For the text-containing cell, return its midpoint in (x, y) coordinate format. 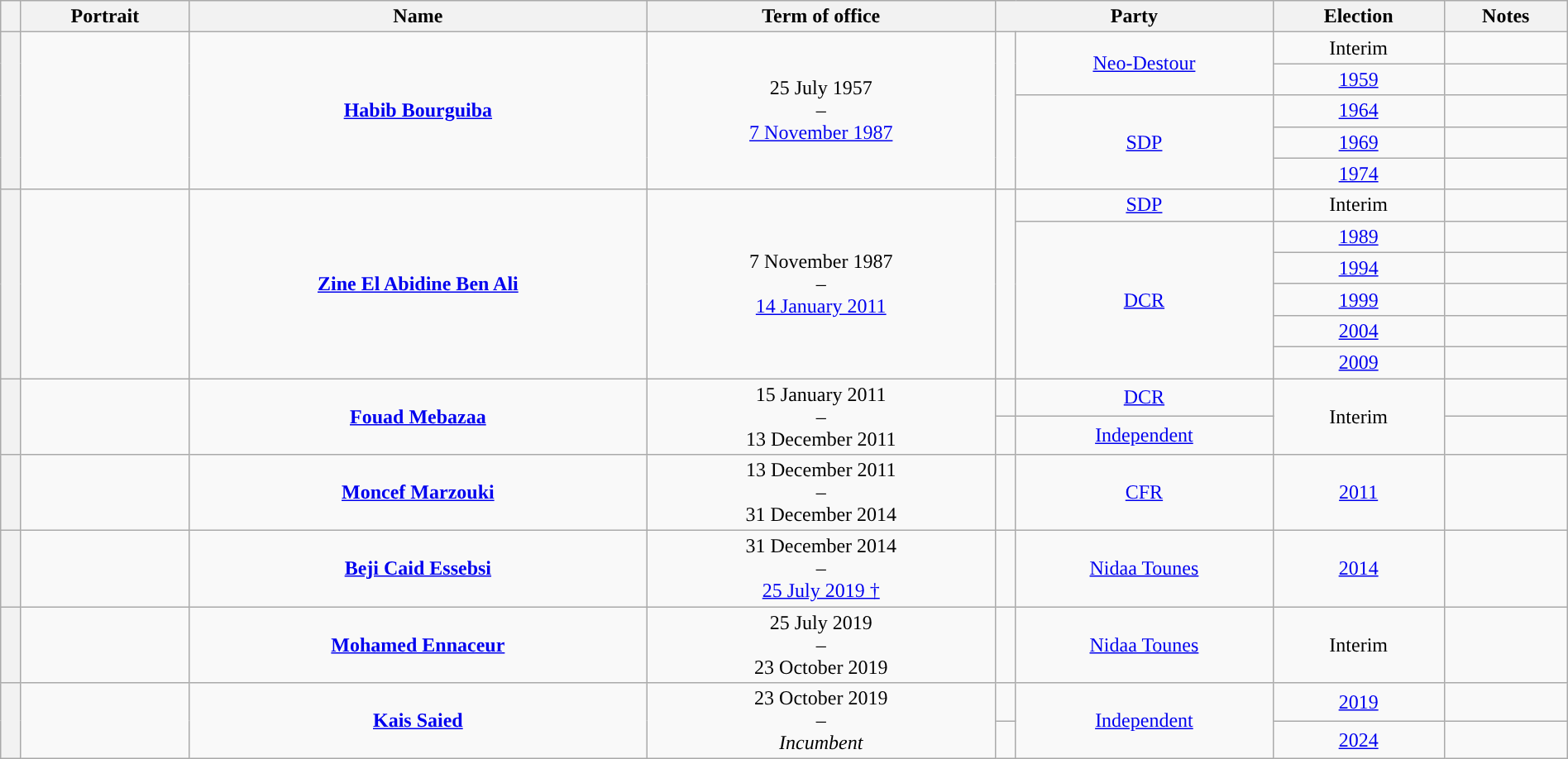
2009 (1358, 362)
2004 (1358, 331)
23 October 2019–Incumbent (821, 721)
13 December 2011–31 December 2014 (821, 493)
1959 (1358, 79)
Party (1135, 17)
1989 (1358, 236)
1969 (1358, 142)
Moncef Marzouki (418, 493)
CFR (1145, 493)
25 July 2019–23 October 2019 (821, 645)
Notes (1505, 17)
1994 (1358, 268)
15 January 2011–13 December 2011 (821, 417)
Zine El Abidine Ben Ali (418, 284)
Mohamed Ennaceur (418, 645)
2011 (1358, 493)
Habib Bourguiba (418, 111)
2024 (1358, 740)
1964 (1358, 111)
Term of office (821, 17)
Name (418, 17)
2014 (1358, 569)
7 November 1987–14 January 2011 (821, 284)
Beji Caid Essebsi (418, 569)
25 July 1957–7 November 1987 (821, 111)
Fouad Mebazaa (418, 417)
1999 (1358, 299)
2019 (1358, 702)
1974 (1358, 174)
31 December 2014–25 July 2019 † (821, 569)
Election (1358, 17)
Kais Saied (418, 721)
Neo-Destour (1145, 64)
Portrait (105, 17)
